Locate the cell with the specified text and output its [X, Y] center coordinate. 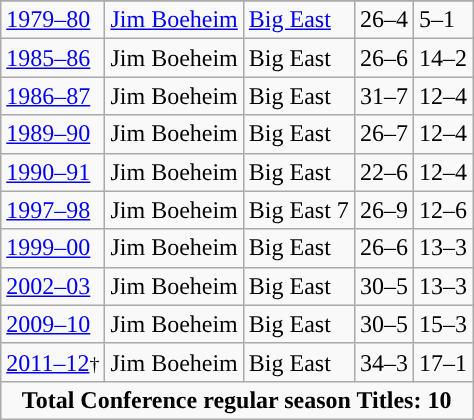
1990–91 [53, 172]
2009–10 [53, 324]
34–3 [384, 362]
26–9 [384, 210]
Total Conference regular season Titles: 10 [237, 400]
31–7 [384, 96]
15–3 [442, 324]
1999–00 [53, 248]
17–1 [442, 362]
1989–90 [53, 134]
2002–03 [53, 286]
1979–80 [53, 20]
26–7 [384, 134]
22–6 [384, 172]
1997–98 [53, 210]
12–6 [442, 210]
26–4 [384, 20]
2011–12† [53, 362]
14–2 [442, 58]
1985–86 [53, 58]
1986–87 [53, 96]
Big East 7 [298, 210]
5–1 [442, 20]
